Capture the cell that displays the provided text and extract its [x, y] central coordinate. 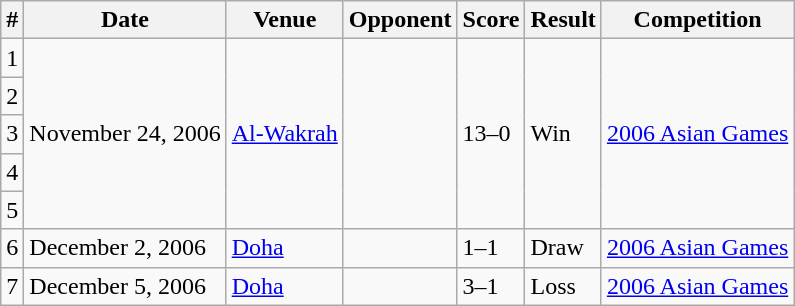
3–1 [491, 286]
Venue [284, 20]
Win [563, 134]
6 [12, 248]
Draw [563, 248]
2 [12, 96]
Loss [563, 286]
Al-Wakrah [284, 134]
Result [563, 20]
Date [125, 20]
Competition [697, 20]
November 24, 2006 [125, 134]
7 [12, 286]
3 [12, 134]
Score [491, 20]
# [12, 20]
1–1 [491, 248]
5 [12, 210]
Opponent [400, 20]
1 [12, 58]
13–0 [491, 134]
December 5, 2006 [125, 286]
December 2, 2006 [125, 248]
4 [12, 172]
